Pinpoint the cell where the given text exists, returning its [X, Y] midpoint coordinate. 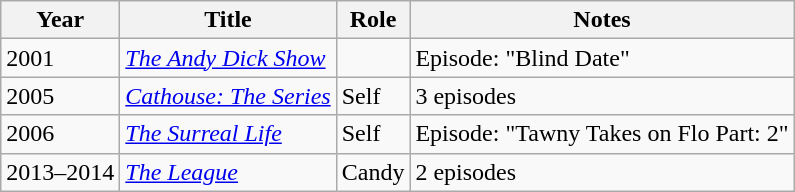
Cathouse: The Series [228, 96]
Episode: "Blind Date" [602, 58]
Role [373, 20]
2001 [60, 58]
2 episodes [602, 172]
3 episodes [602, 96]
The Surreal Life [228, 134]
Episode: "Tawny Takes on Flo Part: 2" [602, 134]
Title [228, 20]
2005 [60, 96]
2006 [60, 134]
2013–2014 [60, 172]
Year [60, 20]
Candy [373, 172]
Notes [602, 20]
The Andy Dick Show [228, 58]
The League [228, 172]
